Search for the cell housing the specified text and yield its (x, y) center coordinate. 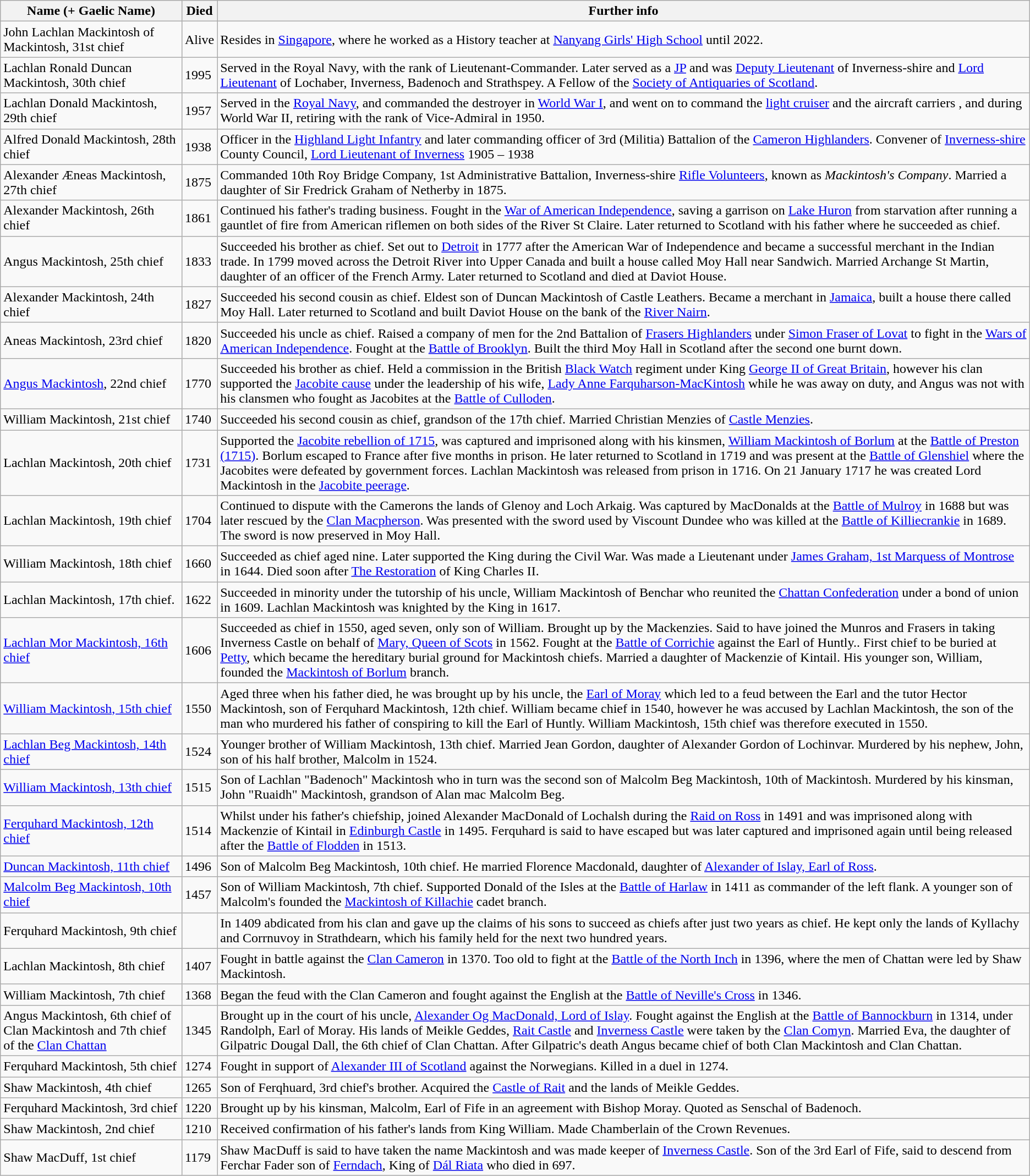
1606 (199, 650)
1496 (199, 866)
1861 (199, 218)
Malcolm Beg Mackintosh, 10th chief (91, 894)
1210 (199, 1129)
1833 (199, 261)
Aneas Mackintosh, 23rd chief (91, 340)
William Mackintosh, 18th chief (91, 564)
Ferquhard Mackintosh, 5th chief (91, 1066)
1220 (199, 1108)
Succeeded his second cousin as chief, grandson of the 17th chief. Married Christian Menzies of Castle Menzies. (624, 419)
Ferquhard Mackintosh, 3rd chief (91, 1108)
Lachlan Mor Mackintosh, 16th chief (91, 650)
1704 (199, 521)
Alexander Æneas Mackintosh, 27th chief (91, 183)
Died (199, 11)
Received confirmation of his father's lands from King William. Made Chamberlain of the Crown Revenues. (624, 1129)
Angus Mackintosh, 6th chief of Clan Mackintosh and 7th chief of the Clan Chattan (91, 1030)
Alexander Mackintosh, 26th chief (91, 218)
Lachlan Donald Mackintosh, 29th chief (91, 111)
Son of Malcolm Beg Mackintosh, 10th chief. He married Florence Macdonald, daughter of Alexander of Islay, Earl of Ross. (624, 866)
Alexander Mackintosh, 24th chief (91, 305)
1938 (199, 146)
Lachlan Mackintosh, 20th chief (91, 463)
William Mackintosh, 21st chief (91, 419)
Lachlan Beg Mackintosh, 14th chief (91, 751)
Lachlan Mackintosh, 19th chief (91, 521)
Shaw Mackintosh, 4th chief (91, 1087)
Ferquhard Mackintosh, 9th chief (91, 931)
1820 (199, 340)
Lachlan Mackintosh, 17th chief. (91, 600)
1368 (199, 994)
Alfred Donald Mackintosh, 28th chief (91, 146)
1265 (199, 1087)
Shaw MacDuff, 1st chief (91, 1157)
Angus Mackintosh, 22nd chief (91, 383)
1957 (199, 111)
Resides in Singapore, where he worked as a History teacher at Nanyang Girls' High School until 2022. (624, 40)
Lachlan Ronald Duncan Mackintosh, 30th chief (91, 75)
William Mackintosh, 7th chief (91, 994)
Began the feud with the Clan Cameron and fought against the English at the Battle of Neville's Cross in 1346. (624, 994)
Son of Ferqhuard, 3rd chief's brother. Acquired the Castle of Rait and the lands of Meikle Geddes. (624, 1087)
Lachlan Mackintosh, 8th chief (91, 966)
William Mackintosh, 15th chief (91, 708)
1875 (199, 183)
1995 (199, 75)
1770 (199, 383)
John Lachlan Mackintosh of Mackintosh, 31st chief (91, 40)
1524 (199, 751)
1731 (199, 463)
1515 (199, 788)
1179 (199, 1157)
1827 (199, 305)
1345 (199, 1030)
William Mackintosh, 13th chief (91, 788)
1740 (199, 419)
1550 (199, 708)
1274 (199, 1066)
Brought up by his kinsman, Malcolm, Earl of Fife in an agreement with Bishop Moray. Quoted as Senschal of Badenoch. (624, 1108)
Further info (624, 11)
Fought in support of Alexander III of Scotland against the Norwegians. Killed in a duel in 1274. (624, 1066)
Ferquhard Mackintosh, 12th chief (91, 831)
1622 (199, 600)
Name (+ Gaelic Name) (91, 11)
Shaw Mackintosh, 2nd chief (91, 1129)
1407 (199, 966)
Angus Mackintosh, 25th chief (91, 261)
1660 (199, 564)
Duncan Mackintosh, 11th chief (91, 866)
1514 (199, 831)
1457 (199, 894)
Alive (199, 40)
